Extract the [x, y] coordinate from the center of the cell holding the provided text.  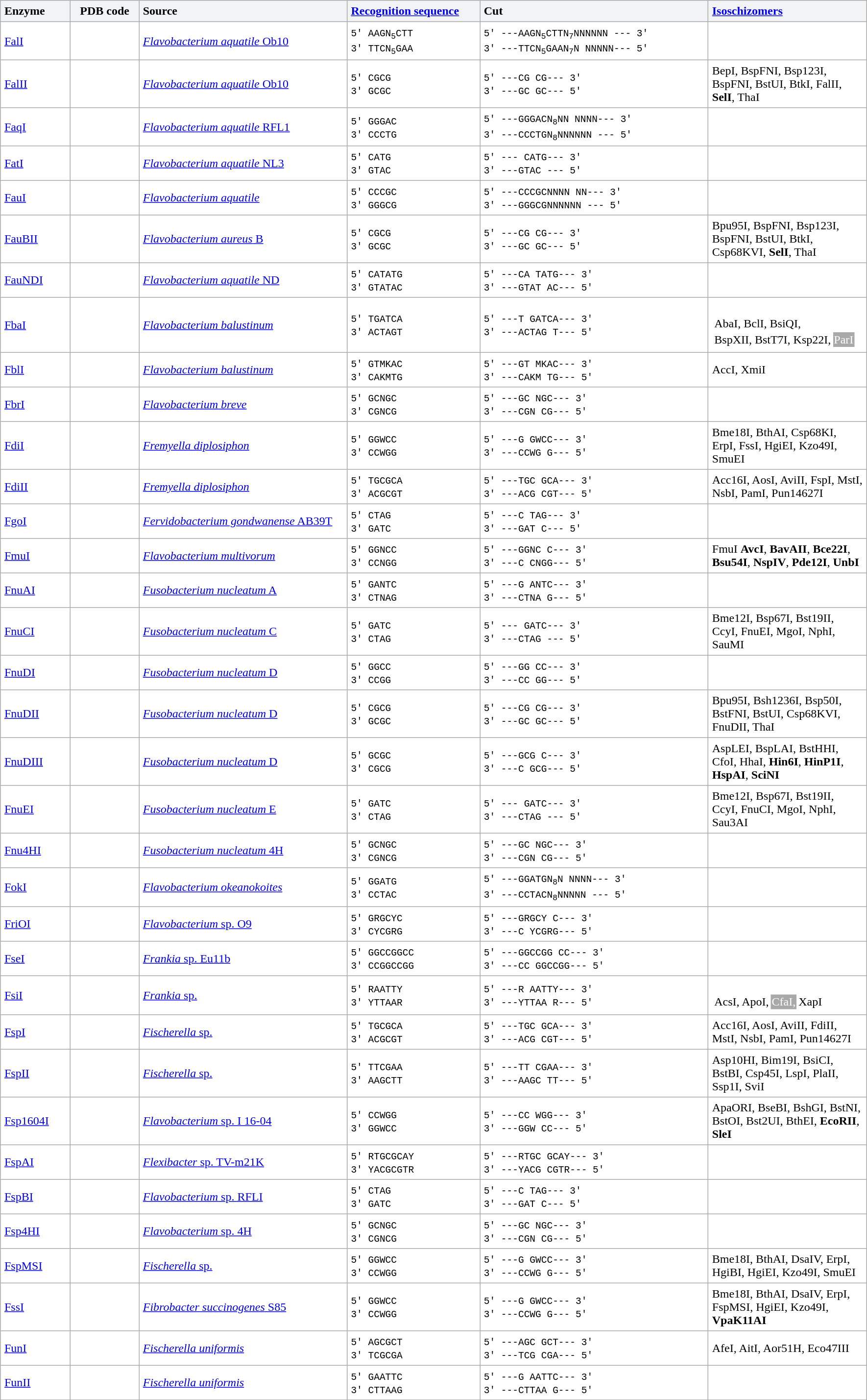
5' RAATTY 3' YTTAAR [413, 995]
5' GTMKAC 3' CAKMTG [413, 370]
5' GCGC 3' CGCG [413, 762]
FunI [35, 1348]
Fsp4HI [35, 1231]
Flavobacterium okeanokoites [243, 887]
5' RTGCGCAY 3' YACGCGTR [413, 1162]
FssI [35, 1307]
5' ---GCG C--- 3' 3' ---C GCG--- 5' [594, 762]
XapI [810, 1002]
Bpu95I, BspFNI, Bsp123I, BspFNI, BstUI, BtkI, Csp68KVI, SelI, ThaI [788, 239]
Cut [594, 11]
FspI [35, 1032]
Flavobacterium sp. I 16-04 [243, 1121]
FspAI [35, 1162]
FnuAI [35, 590]
ApaORI, BseBI, BshGI, BstNI, BstOI, Bst2UI, BthEI, EcoRII, SleI [788, 1121]
5' ---GGCCGG CC--- 3' 3' ---CC GGCCGG--- 5' [594, 958]
5' ---GGATGN8N NNNN--- 3' 3' ---CCTACN8NNNNN --- 5' [594, 887]
AbaI, BclI, BsiQI, [784, 324]
Frankia sp. [243, 995]
FspMSI [35, 1265]
FmuI [35, 556]
Bme18I, BthAI, Csp68KI, ErpI, FssI, HgiEI, Kzo49I, SmuEI [788, 446]
5' ---G AATTC--- 3' 3' ---CTTAA G--- 5' [594, 1382]
5' ---CC WGG--- 3' 3' ---GGW CC--- 5' [594, 1121]
FgoI [35, 521]
5' GGCC 3' CCGG [413, 673]
5' ---GRGCY C--- 3' 3' ---C YCGRG--- 5' [594, 924]
5' GAATTC 3' CTTAAG [413, 1382]
FauI [35, 198]
Fibrobacter succinogenes S85 [243, 1307]
FalII [35, 84]
Acc16I, AosI, AviII, FspI, MstI, NsbI, PamI, Pun14627I [788, 487]
FbaI [35, 325]
5' ---R AATTY--- 3' 3' ---YTTAA R--- 5' [594, 995]
Fusobacterium nucleatum E [243, 810]
5' GGCCGGCC 3' CCGGCCGG [413, 958]
FnuDII [35, 714]
FblI [35, 370]
Isoschizomers [788, 11]
FmuI AvcI, BavAII, Bce22I, Bsu54I, NspIV, Pde12I, UnbI [788, 556]
Acc16I, AosI, AviII, FdiII, MstI, NsbI, PamI, Pun14627I [788, 1032]
FnuDIII [35, 762]
FatI [35, 163]
BepI, BspFNI, Bsp123I, BspFNI, BstUI, BtkI, FalII, SelI, ThaI [788, 84]
Fervidobacterium gondwanense AB39T [243, 521]
FnuCI [35, 632]
5' ---T GATCA--- 3' 3' ---ACTAG T--- 5' [594, 325]
AcsI, ApoI, CfaI, XapI [788, 995]
5' GGGAC 3' CCCTG [413, 127]
Flavobacterium sp. 4H [243, 1231]
5' ---AGC GCT--- 3' 3' ---TCG CGA--- 5' [594, 1348]
AbaI, BclI, BsiQI, BspXII, BstT7I, Ksp22I, ParI [788, 325]
5' ---AAGN5CTTN7NNNNNN --- 3' 3' ---TTCN5GAAN7N NNNNN--- 5' [594, 41]
5' ---CA TATG--- 3' 3' ---GTAT AC--- 5' [594, 280]
5' CCCGC 3' GGGCG [413, 198]
BspXII, BstT7I, Ksp22I, [773, 340]
Bme12I, Bsp67I, Bst19II, CcyI, FnuEI, MgoI, NphI, SauMI [788, 632]
Flexibacter sp. TV-m21K [243, 1162]
AfeI, AitI, Aor51H, Eco47III [788, 1348]
5' AAGN5CTT 3' TTCN5GAA [413, 41]
FseI [35, 958]
Flavobacterium aquatile RFL1 [243, 127]
5' ---GGGACN8NN NNNN--- 3' 3' ---CCCTGN8NNNNNN --- 5' [594, 127]
5' CATATG 3' GTATAC [413, 280]
5' AGCGCT 3' TCGCGA [413, 1348]
Bpu95I, Bsh1236I, Bsp50I, BstFNI, BstUI, Csp68KVI, FnuDII, ThaI [788, 714]
Fsp1604I [35, 1121]
Flavobacterium breve [243, 404]
FauNDI [35, 280]
5' TTCGAA 3' AAGCTT [413, 1073]
AspLEI, BspLAI, BstHHI, CfoI, HhaI, Hin6I, HinP1I, HspAI, SciNI [788, 762]
Fusobacterium nucleatum A [243, 590]
5' ---RTGC GCAY--- 3' 3' ---YACG CGTR--- 5' [594, 1162]
AcsI, ApoI, [742, 1002]
5' ---CCCGCNNNN NN--- 3' 3' ---GGGCGNNNNNN --- 5' [594, 198]
FunII [35, 1382]
FauBII [35, 239]
FalI [35, 41]
AccI, XmiI [788, 370]
Flavobacterium aquatile ND [243, 280]
5' ---TT CGAA--- 3' 3' ---AAGC TT--- 5' [594, 1073]
PDB code [105, 11]
5' CCWGG 3' GGWCC [413, 1121]
Enzyme [35, 11]
Asp10HI, Bim19I, BsiCI, BstBI, Csp45I, LspI, PlaII, Ssp1I, SviI [788, 1073]
FnuEI [35, 810]
5' ---GG CC--- 3' 3' ---CC GG--- 5' [594, 673]
Flavobacterium aquatile [243, 198]
FokI [35, 887]
FriOI [35, 924]
5' ---G ANTC--- 3' 3' ---CTNA G--- 5' [594, 590]
FdiII [35, 487]
Fusobacterium nucleatum 4H [243, 851]
Fnu4HI [35, 851]
Flavobacterium sp. RFLI [243, 1196]
Recognition sequence [413, 11]
Bme18I, BthAI, DsaIV, ErpI, HgiBI, HgiEI, Kzo49I, SmuEI [788, 1265]
FsiI [35, 995]
FaqI [35, 127]
5' ---GT MKAC--- 3' 3' ---CAKM TG--- 5' [594, 370]
Bme12I, Bsp67I, Bst19II, CcyI, FnuCI, MgoI, NphI, Sau3AI [788, 810]
Frankia sp. Eu11b [243, 958]
5' GANTC 3' CTNAG [413, 590]
FnuDI [35, 673]
FspII [35, 1073]
5' TGATCA 3' ACTAGT [413, 325]
Flavobacterium multivorum [243, 556]
FdiI [35, 446]
CfaI, [784, 1002]
5' --- CATG--- 3' 3' ---GTAC --- 5' [594, 163]
5' GRGCYC 3' CYCGRG [413, 924]
Source [243, 11]
Bme18I, BthAI, DsaIV, ErpI, FspMSI, HgiEI, Kzo49I, VpaK11AI [788, 1307]
FbrI [35, 404]
ParI [843, 340]
5' ---GGNC C--- 3' 3' ---C CNGG--- 5' [594, 556]
Flavobacterium aureus B [243, 239]
5' GGNCC 3' CCNGG [413, 556]
Flavobacterium aquatile NL3 [243, 163]
5' CATG 3' GTAC [413, 163]
FspBI [35, 1196]
5' GGATG 3' CCTAC [413, 887]
Fusobacterium nucleatum C [243, 632]
Flavobacterium sp. O9 [243, 924]
